Output the [x, y] coordinate of the center of the cell containing the given text.  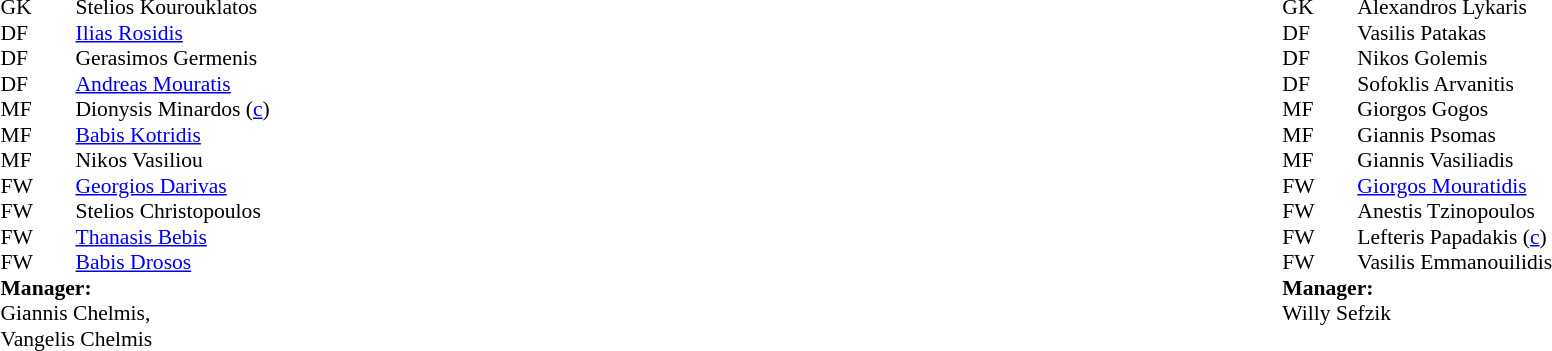
Willy Sefzik [1417, 313]
Thanasis Bebis [173, 237]
Anestis Tzinopoulos [1454, 211]
Nikos Golemis [1454, 59]
Gerasimos Germenis [173, 59]
Babis Drosos [173, 263]
Babis Kotridis [173, 135]
Giorgos Mouratidis [1454, 186]
Ilias Rosidis [173, 33]
Sofoklis Arvanitis [1454, 84]
Georgios Darivas [173, 186]
Giannis Chelmis, Vangelis Chelmis [134, 326]
Lefteris Papadakis (c) [1454, 237]
Vasilis Patakas [1454, 33]
Stelios Christopoulos [173, 211]
Dionysis Minardos (c) [173, 109]
Vasilis Emmanouilidis [1454, 263]
Giannis Psomas [1454, 135]
Nikos Vasiliou [173, 161]
Giannis Vasiliadis [1454, 161]
Giorgos Gogos [1454, 109]
Andreas Mouratis [173, 84]
